Extract the [X, Y] coordinate from the center of the cell holding the provided text.  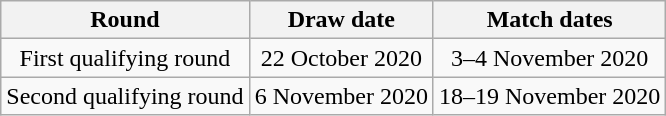
Round [125, 20]
3–4 November 2020 [549, 58]
18–19 November 2020 [549, 96]
First qualifying round [125, 58]
22 October 2020 [341, 58]
6 November 2020 [341, 96]
Second qualifying round [125, 96]
Draw date [341, 20]
Match dates [549, 20]
